Identify which cell holds the provided text, then report its [X, Y] central coordinate. 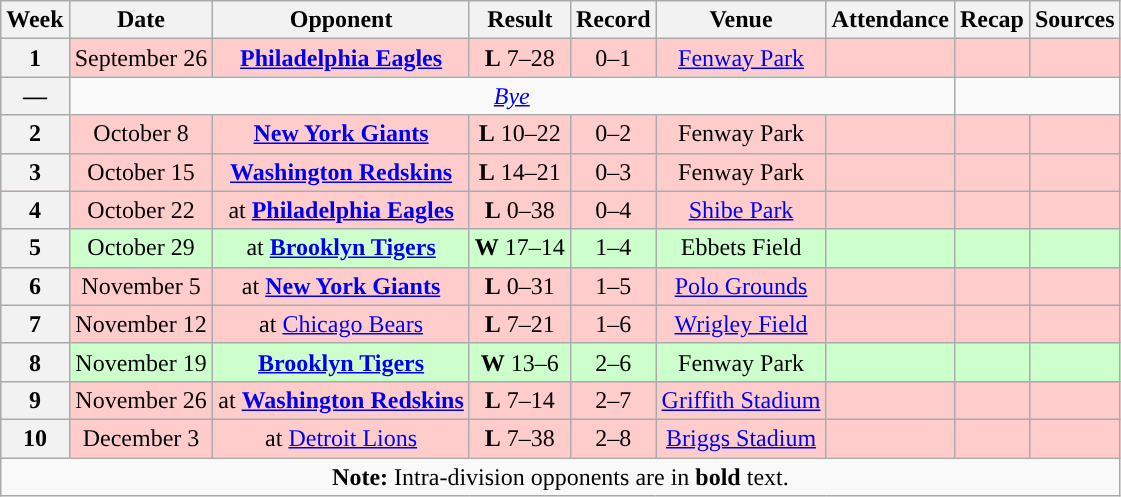
November 26 [141, 400]
0–1 [613, 58]
L 7–21 [520, 324]
December 3 [141, 438]
Sources [1074, 20]
9 [35, 400]
at Brooklyn Tigers [341, 248]
October 15 [141, 172]
Griffith Stadium [741, 400]
— [35, 96]
L 14–21 [520, 172]
2 [35, 134]
2–8 [613, 438]
at Washington Redskins [341, 400]
0–3 [613, 172]
L 0–31 [520, 286]
November 12 [141, 324]
4 [35, 210]
Attendance [890, 20]
November 19 [141, 362]
Bye [512, 96]
Recap [992, 20]
1 [35, 58]
10 [35, 438]
October 29 [141, 248]
1–5 [613, 286]
Result [520, 20]
at Detroit Lions [341, 438]
1–4 [613, 248]
November 5 [141, 286]
2–7 [613, 400]
Briggs Stadium [741, 438]
W 13–6 [520, 362]
Brooklyn Tigers [341, 362]
Washington Redskins [341, 172]
October 8 [141, 134]
at Philadelphia Eagles [341, 210]
8 [35, 362]
L 7–14 [520, 400]
Wrigley Field [741, 324]
Opponent [341, 20]
Philadelphia Eagles [341, 58]
6 [35, 286]
Week [35, 20]
Polo Grounds [741, 286]
5 [35, 248]
L 0–38 [520, 210]
L 7–28 [520, 58]
0–2 [613, 134]
Ebbets Field [741, 248]
at New York Giants [341, 286]
Shibe Park [741, 210]
October 22 [141, 210]
Date [141, 20]
7 [35, 324]
September 26 [141, 58]
Note: Intra-division opponents are in bold text. [560, 477]
at Chicago Bears [341, 324]
Record [613, 20]
Venue [741, 20]
1–6 [613, 324]
2–6 [613, 362]
3 [35, 172]
New York Giants [341, 134]
L 10–22 [520, 134]
W 17–14 [520, 248]
L 7–38 [520, 438]
0–4 [613, 210]
